Output the [x, y] coordinate of the center of the cell containing the given text.  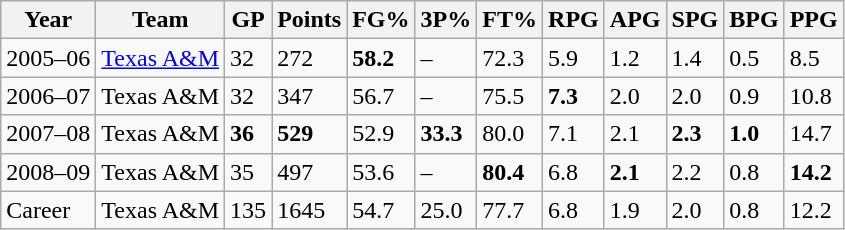
GP [248, 20]
7.1 [574, 134]
BPG [754, 20]
347 [310, 96]
1.2 [635, 58]
36 [248, 134]
Year [48, 20]
272 [310, 58]
135 [248, 210]
25.0 [446, 210]
2005–06 [48, 58]
75.5 [510, 96]
1.4 [695, 58]
RPG [574, 20]
0.5 [754, 58]
56.7 [381, 96]
0.9 [754, 96]
1.9 [635, 210]
2008–09 [48, 172]
3P% [446, 20]
54.7 [381, 210]
12.2 [814, 210]
APG [635, 20]
14.7 [814, 134]
2.2 [695, 172]
8.5 [814, 58]
52.9 [381, 134]
53.6 [381, 172]
33.3 [446, 134]
1.0 [754, 134]
Points [310, 20]
2006–07 [48, 96]
35 [248, 172]
SPG [695, 20]
1645 [310, 210]
58.2 [381, 58]
10.8 [814, 96]
5.9 [574, 58]
14.2 [814, 172]
FG% [381, 20]
PPG [814, 20]
80.0 [510, 134]
72.3 [510, 58]
2007–08 [48, 134]
77.7 [510, 210]
Team [160, 20]
2.3 [695, 134]
FT% [510, 20]
80.4 [510, 172]
Career [48, 210]
497 [310, 172]
7.3 [574, 96]
529 [310, 134]
